Capture the cell that displays the provided text and extract its (X, Y) central coordinate. 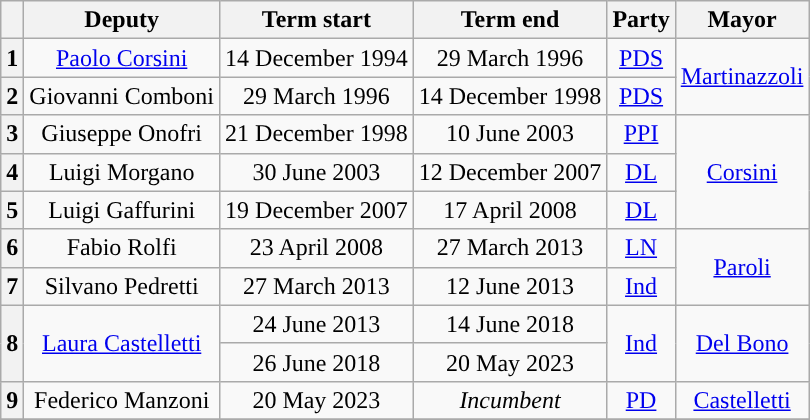
21 December 1998 (317, 134)
Luigi Gaffurini (122, 210)
Term start (317, 20)
8 (12, 343)
9 (12, 400)
Giovanni Comboni (122, 96)
12 December 2007 (510, 172)
17 April 2008 (510, 210)
Del Bono (742, 343)
5 (12, 210)
12 June 2013 (510, 286)
1 (12, 58)
Corsini (742, 172)
Federico Manzoni (122, 400)
PPI (641, 134)
24 June 2013 (317, 324)
14 June 2018 (510, 324)
Paolo Corsini (122, 58)
Term end (510, 20)
23 April 2008 (317, 248)
6 (12, 248)
7 (12, 286)
Castelletti (742, 400)
26 June 2018 (317, 362)
Party (641, 20)
Luigi Morgano (122, 172)
Laura Castelletti (122, 343)
30 June 2003 (317, 172)
Paroli (742, 267)
Incumbent (510, 400)
14 December 1994 (317, 58)
Martinazzoli (742, 77)
10 June 2003 (510, 134)
2 (12, 96)
PD (641, 400)
Silvano Pedretti (122, 286)
4 (12, 172)
Deputy (122, 20)
Mayor (742, 20)
LN (641, 248)
19 December 2007 (317, 210)
Giuseppe Onofri (122, 134)
3 (12, 134)
14 December 1998 (510, 96)
Fabio Rolfi (122, 248)
